Detect which cell encompasses the target text, then output its (x, y) center coordinate. 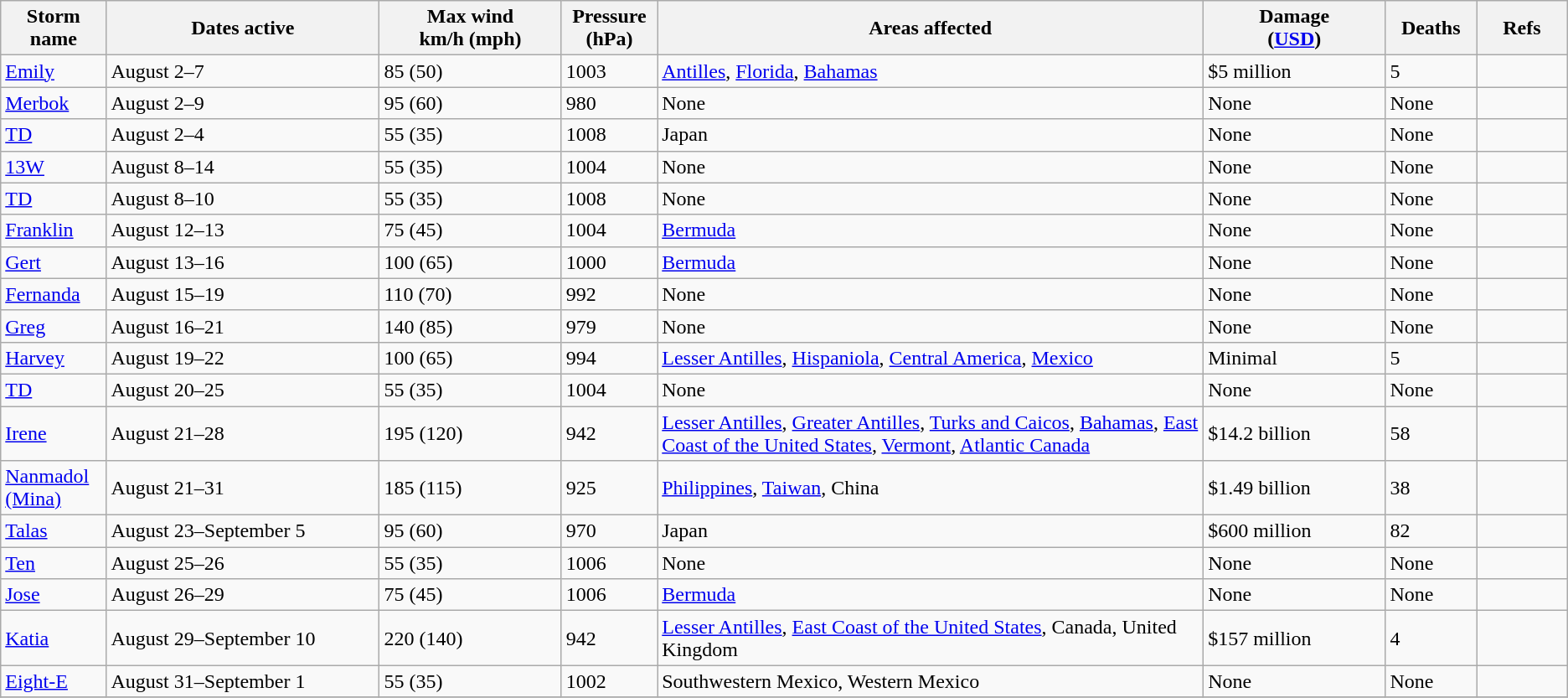
58 (1431, 432)
August 12–13 (243, 230)
195 (120) (471, 432)
1000 (610, 262)
$157 million (1295, 639)
Minimal (1295, 358)
Storm name (54, 28)
Eight-E (54, 681)
Ten (54, 563)
August 31–September 1 (243, 681)
85 (50) (471, 71)
1002 (610, 681)
Damage(USD) (1295, 28)
Lesser Antilles, East Coast of the United States, Canada, United Kingdom (931, 639)
Jose (54, 595)
185 (115) (471, 488)
979 (610, 326)
980 (610, 103)
110 (70) (471, 294)
$600 million (1295, 531)
Franklin (54, 230)
970 (610, 531)
August 8–10 (243, 199)
220 (140) (471, 639)
140 (85) (471, 326)
Irene (54, 432)
Southwestern Mexico, Western Mexico (931, 681)
38 (1431, 488)
Nanmadol (Mina) (54, 488)
82 (1431, 531)
994 (610, 358)
992 (610, 294)
Max windkm/h (mph) (471, 28)
August 15–19 (243, 294)
4 (1431, 639)
August 2–4 (243, 135)
1003 (610, 71)
August 8–14 (243, 167)
Harvey (54, 358)
Deaths (1431, 28)
August 2–9 (243, 103)
Katia (54, 639)
Merbok (54, 103)
$14.2 billion (1295, 432)
Fernanda (54, 294)
Talas (54, 531)
13W (54, 167)
August 19–22 (243, 358)
Emily (54, 71)
$1.49 billion (1295, 488)
Lesser Antilles, Hispaniola, Central America, Mexico (931, 358)
Philippines, Taiwan, China (931, 488)
August 20–25 (243, 390)
August 23–September 5 (243, 531)
August 26–29 (243, 595)
$5 million (1295, 71)
925 (610, 488)
August 16–21 (243, 326)
Pressure(hPa) (610, 28)
Dates active (243, 28)
Lesser Antilles, Greater Antilles, Turks and Caicos, Bahamas, East Coast of the United States, Vermont, Atlantic Canada (931, 432)
Antilles, Florida, Bahamas (931, 71)
Refs (1523, 28)
August 2–7 (243, 71)
August 25–26 (243, 563)
Greg (54, 326)
August 21–31 (243, 488)
Gert (54, 262)
August 29–September 10 (243, 639)
August 21–28 (243, 432)
August 13–16 (243, 262)
Areas affected (931, 28)
